Extract the (x, y) coordinate from the center of the cell holding the provided text.  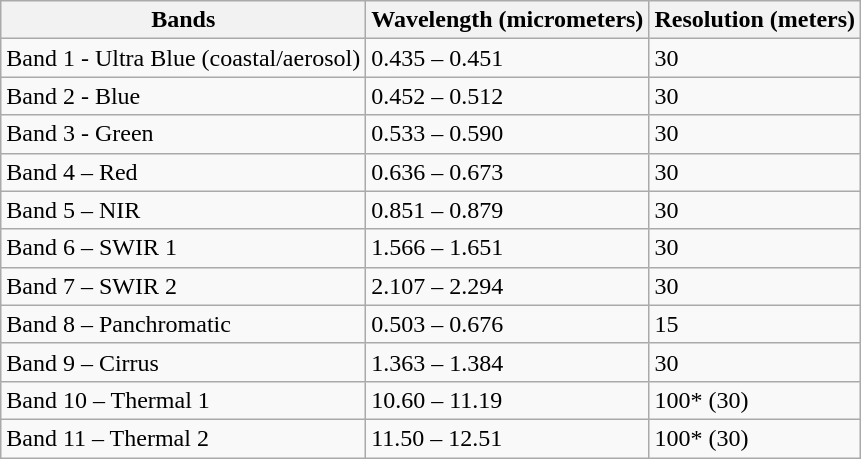
Band 2 - Blue (184, 96)
0.452 – 0.512 (508, 96)
Band 10 – Thermal 1 (184, 400)
0.533 – 0.590 (508, 134)
Band 9 – Cirrus (184, 362)
Bands (184, 20)
15 (755, 324)
Band 1 - Ultra Blue (coastal/aerosol) (184, 58)
Band 6 – SWIR 1 (184, 248)
Band 8 – Panchromatic (184, 324)
1.363 – 1.384 (508, 362)
Resolution (meters) (755, 20)
Band 11 – Thermal 2 (184, 438)
Band 4 – Red (184, 172)
0.636 – 0.673 (508, 172)
0.851 – 0.879 (508, 210)
1.566 – 1.651 (508, 248)
0.503 – 0.676 (508, 324)
2.107 – 2.294 (508, 286)
Band 7 – SWIR 2 (184, 286)
Band 3 - Green (184, 134)
10.60 – 11.19 (508, 400)
11.50 – 12.51 (508, 438)
0.435 – 0.451 (508, 58)
Wavelength (micrometers) (508, 20)
Band 5 – NIR (184, 210)
